Return the [X, Y] coordinate for the center point of the cell that contains the specified text.  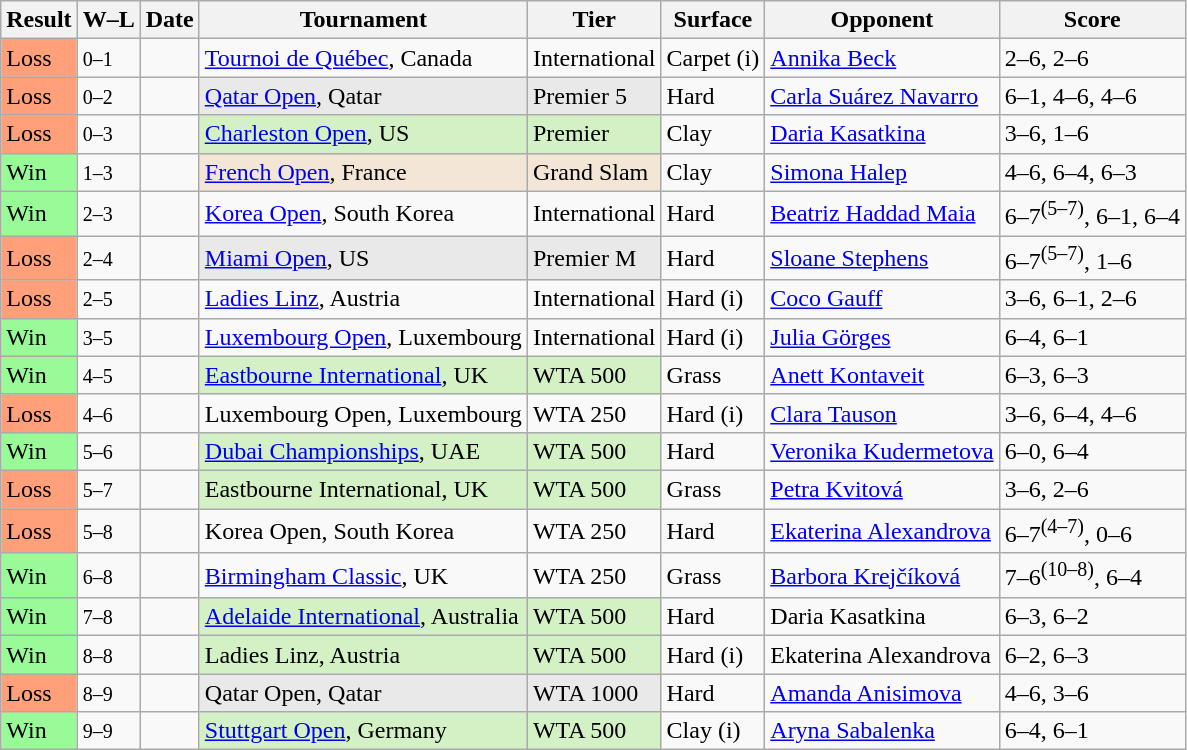
W–L [108, 20]
French Open, France [363, 172]
Annika Beck [882, 58]
7–8 [108, 617]
4–6, 3–6 [1092, 693]
Tournament [363, 20]
Sloane Stephens [882, 258]
6–8 [108, 576]
2–5 [108, 299]
5–8 [108, 532]
Beatriz Haddad Maia [882, 214]
3–6, 2–6 [1092, 489]
Stuttgart Open, Germany [363, 731]
Aryna Sabalenka [882, 731]
Date [170, 20]
Surface [713, 20]
6–1, 4–6, 4–6 [1092, 96]
6–7(4–7), 0–6 [1092, 532]
Premier 5 [594, 96]
6–3, 6–2 [1092, 617]
2–4 [108, 258]
3–6, 6–4, 4–6 [1092, 413]
Clara Tauson [882, 413]
Dubai Championships, UAE [363, 451]
Clay (i) [713, 731]
Premier [594, 134]
8–9 [108, 693]
0–3 [108, 134]
4–6, 6–4, 6–3 [1092, 172]
8–8 [108, 655]
0–2 [108, 96]
Tier [594, 20]
5–6 [108, 451]
4–5 [108, 375]
3–5 [108, 337]
Adelaide International, Australia [363, 617]
6–7(5–7), 6–1, 6–4 [1092, 214]
Birmingham Classic, UK [363, 576]
Carla Suárez Navarro [882, 96]
Grand Slam [594, 172]
Opponent [882, 20]
Tournoi de Québec, Canada [363, 58]
Amanda Anisimova [882, 693]
5–7 [108, 489]
2–3 [108, 214]
Carpet (i) [713, 58]
6–3, 6–3 [1092, 375]
Simona Halep [882, 172]
3–6, 6–1, 2–6 [1092, 299]
Coco Gauff [882, 299]
3–6, 1–6 [1092, 134]
Julia Görges [882, 337]
Barbora Krejčíková [882, 576]
7–6(10–8), 6–4 [1092, 576]
6–7(5–7), 1–6 [1092, 258]
9–9 [108, 731]
Charleston Open, US [363, 134]
Veronika Kudermetova [882, 451]
Result [39, 20]
1–3 [108, 172]
0–1 [108, 58]
4–6 [108, 413]
Petra Kvitová [882, 489]
WTA 1000 [594, 693]
6–0, 6–4 [1092, 451]
Score [1092, 20]
6–2, 6–3 [1092, 655]
Miami Open, US [363, 258]
Anett Kontaveit [882, 375]
Premier M [594, 258]
2–6, 2–6 [1092, 58]
